Output the [x, y] coordinate of the center of the cell containing the given text.  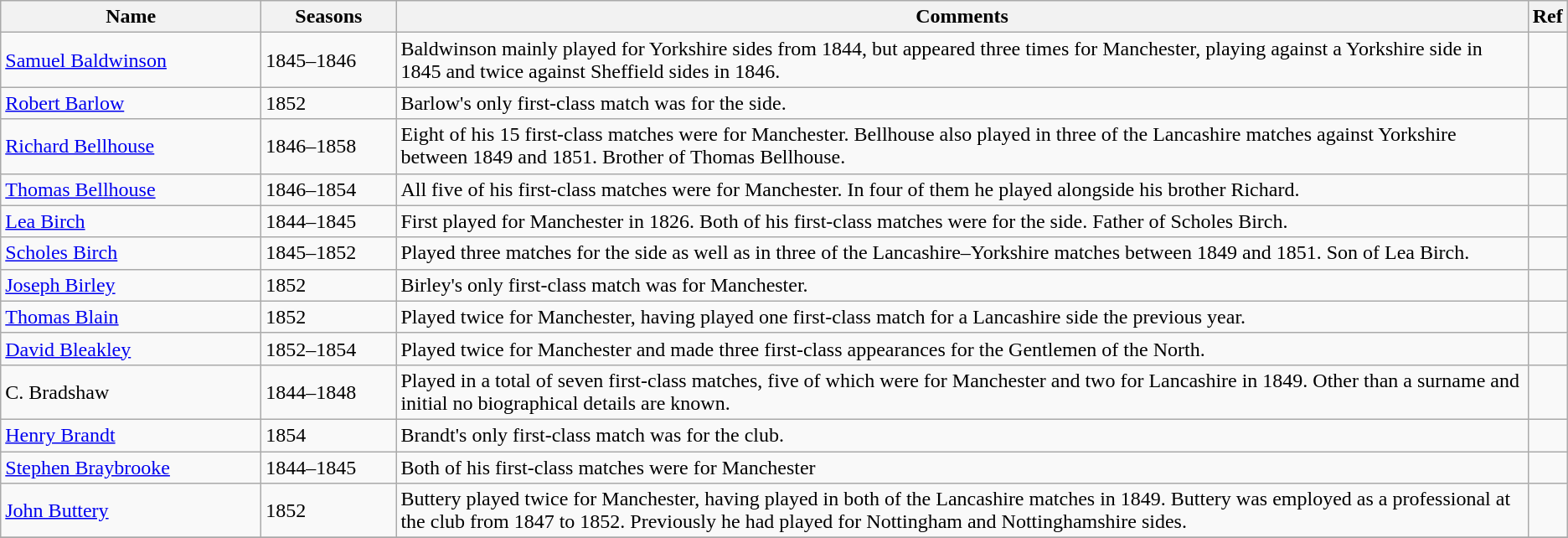
1844–1848 [328, 392]
Scholes Birch [131, 253]
1845–1852 [328, 253]
Stephen Braybrooke [131, 467]
Lea Birch [131, 221]
Thomas Bellhouse [131, 189]
Richard Bellhouse [131, 146]
C. Bradshaw [131, 392]
1846–1858 [328, 146]
1845–1846 [328, 60]
Played three matches for the side as well as in three of the Lancashire–Yorkshire matches between 1849 and 1851. Son of Lea Birch. [962, 253]
Brandt's only first-class match was for the club. [962, 435]
Birley's only first-class match was for Manchester. [962, 285]
Joseph Birley [131, 285]
Henry Brandt [131, 435]
Both of his first-class matches were for Manchester [962, 467]
First played for Manchester in 1826. Both of his first-class matches were for the side. Father of Scholes Birch. [962, 221]
Barlow's only first-class match was for the side. [962, 103]
John Buttery [131, 511]
David Bleakley [131, 349]
Samuel Baldwinson [131, 60]
1854 [328, 435]
Robert Barlow [131, 103]
Played twice for Manchester, having played one first-class match for a Lancashire side the previous year. [962, 317]
1846–1854 [328, 189]
Comments [962, 17]
Thomas Blain [131, 317]
Name [131, 17]
Played twice for Manchester and made three first-class appearances for the Gentlemen of the North. [962, 349]
All five of his first-class matches were for Manchester. In four of them he played alongside his brother Richard. [962, 189]
1852–1854 [328, 349]
Seasons [328, 17]
Ref [1548, 17]
